Detect which cell encompasses the target text, then output its (X, Y) center coordinate. 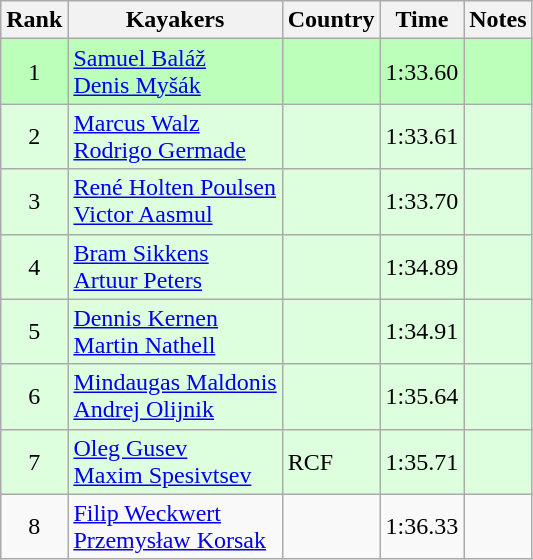
Bram SikkensArtuur Peters (175, 266)
1:34.91 (422, 332)
2 (34, 136)
Rank (34, 20)
4 (34, 266)
René Holten PoulsenVictor Aasmul (175, 202)
Dennis KernenMartin Nathell (175, 332)
Marcus WalzRodrigo Germade (175, 136)
Oleg GusevMaxim Spesivtsev (175, 462)
Notes (498, 20)
Time (422, 20)
1:34.89 (422, 266)
6 (34, 396)
RCF (331, 462)
5 (34, 332)
Samuel BalážDenis Myšák (175, 72)
1:36.33 (422, 526)
1:35.71 (422, 462)
Filip WeckwertPrzemysław Korsak (175, 526)
1:33.60 (422, 72)
7 (34, 462)
Mindaugas MaldonisAndrej Olijnik (175, 396)
1:33.70 (422, 202)
1 (34, 72)
1:33.61 (422, 136)
1:35.64 (422, 396)
Country (331, 20)
3 (34, 202)
Kayakers (175, 20)
8 (34, 526)
